Determine the [X, Y] coordinate at the center of the cell enclosing the given text.  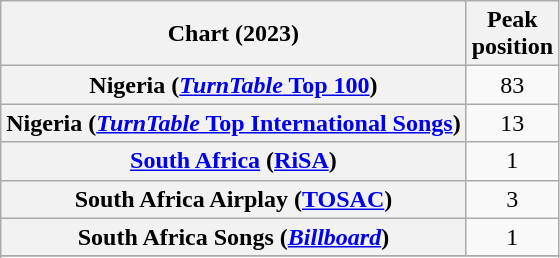
South Africa Airplay (TOSAC) [234, 199]
South Africa Songs (Billboard) [234, 237]
Nigeria (TurnTable Top International Songs) [234, 123]
Peakposition [512, 34]
83 [512, 85]
Chart (2023) [234, 34]
Nigeria (TurnTable Top 100) [234, 85]
13 [512, 123]
South Africa (RiSA) [234, 161]
3 [512, 199]
